Locate the cell with the specified text and output its [x, y] center coordinate. 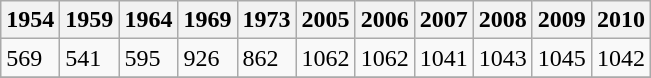
1041 [444, 58]
2009 [562, 20]
1954 [30, 20]
1973 [266, 20]
595 [148, 58]
1959 [90, 20]
1042 [620, 58]
2007 [444, 20]
541 [90, 58]
926 [208, 58]
1043 [502, 58]
1045 [562, 58]
2010 [620, 20]
862 [266, 58]
2006 [384, 20]
1964 [148, 20]
569 [30, 58]
1969 [208, 20]
2005 [326, 20]
2008 [502, 20]
